Extract the (x, y) coordinate from the center of the cell holding the provided text.  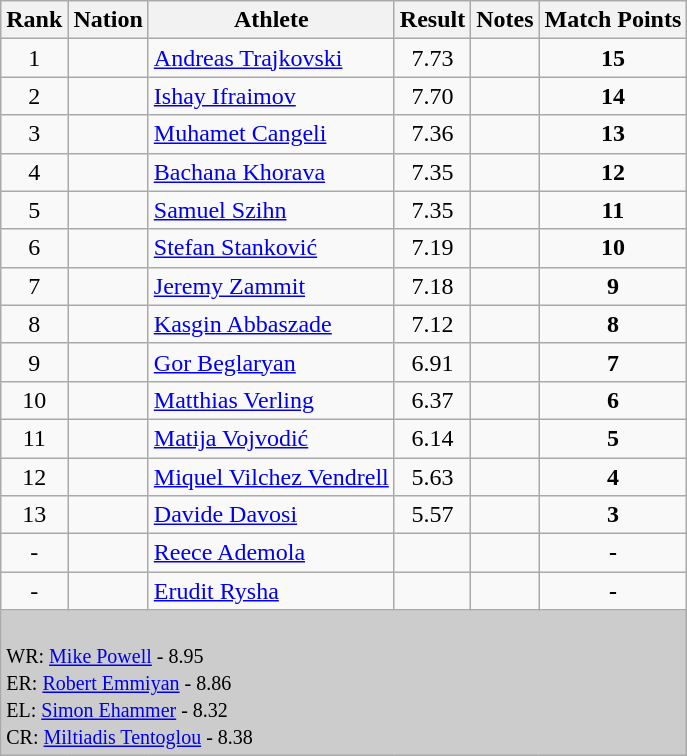
6.14 (432, 438)
Match Points (613, 20)
Nation (108, 20)
7.19 (432, 248)
6.91 (432, 362)
7.12 (432, 324)
Jeremy Zammit (271, 286)
7.36 (432, 134)
Gor Beglaryan (271, 362)
Ishay Ifraimov (271, 96)
Erudit Rysha (271, 591)
1 (34, 58)
14 (613, 96)
Miquel Vilchez Vendrell (271, 477)
Bachana Khorava (271, 172)
Kasgin Abbaszade (271, 324)
Result (432, 20)
5.63 (432, 477)
7.70 (432, 96)
Notes (505, 20)
15 (613, 58)
Matthias Verling (271, 400)
WR: Mike Powell - 8.95ER: Robert Emmiyan - 8.86 EL: Simon Ehammer - 8.32CR: Miltiadis Tentoglou - 8.38 (344, 683)
Muhamet Cangeli (271, 134)
7.73 (432, 58)
Davide Davosi (271, 515)
Athlete (271, 20)
2 (34, 96)
Samuel Szihn (271, 210)
5.57 (432, 515)
6.37 (432, 400)
Andreas Trajkovski (271, 58)
Stefan Stanković (271, 248)
Rank (34, 20)
7.18 (432, 286)
Matija Vojvodić (271, 438)
Reece Ademola (271, 553)
